Detect which cell encompasses the target text, then output its [x, y] center coordinate. 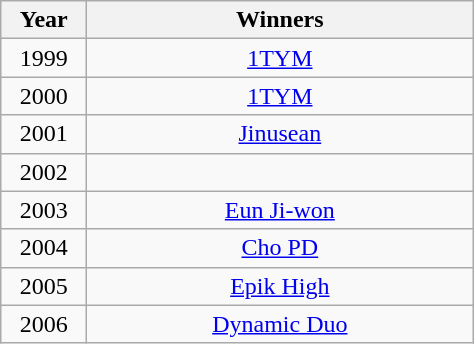
Dynamic Duo [280, 324]
2005 [44, 286]
Eun Ji-won [280, 210]
Year [44, 20]
2002 [44, 172]
2006 [44, 324]
Cho PD [280, 248]
2004 [44, 248]
Jinusean [280, 134]
Winners [280, 20]
2000 [44, 96]
Epik High [280, 286]
2001 [44, 134]
2003 [44, 210]
1999 [44, 58]
